For the text-containing cell, return its midpoint in [x, y] coordinate format. 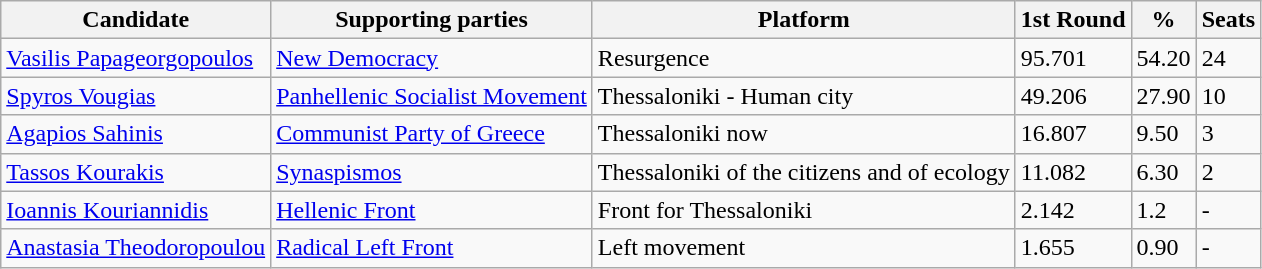
49.206 [1073, 96]
54.20 [1164, 58]
24 [1228, 58]
Agapios Sahinis [136, 134]
1.2 [1164, 210]
Resurgence [804, 58]
9.50 [1164, 134]
Left movement [804, 248]
1st Round [1073, 20]
Candidate [136, 20]
Seats [1228, 20]
New Democracy [432, 58]
Front for Thessaloniki [804, 210]
0.90 [1164, 248]
27.90 [1164, 96]
Thessaloniki now [804, 134]
Communist Party of Greece [432, 134]
Anastasia Theodoropoulou [136, 248]
3 [1228, 134]
2.142 [1073, 210]
Hellenic Front [432, 210]
Supporting parties [432, 20]
Panhellenic Socialist Movement [432, 96]
6.30 [1164, 172]
Tassos Kourakis [136, 172]
11.082 [1073, 172]
Spyros Vougias [136, 96]
% [1164, 20]
Vasilis Papageorgopoulos [136, 58]
Thessaloniki - Human city [804, 96]
Ioannis Kouriannidis [136, 210]
16.807 [1073, 134]
Synaspismos [432, 172]
1.655 [1073, 248]
2 [1228, 172]
95.701 [1073, 58]
Thessaloniki of the citizens and of ecology [804, 172]
Radical Left Front [432, 248]
Platform [804, 20]
10 [1228, 96]
